Extract the (x, y) coordinate from the center of the cell holding the provided text.  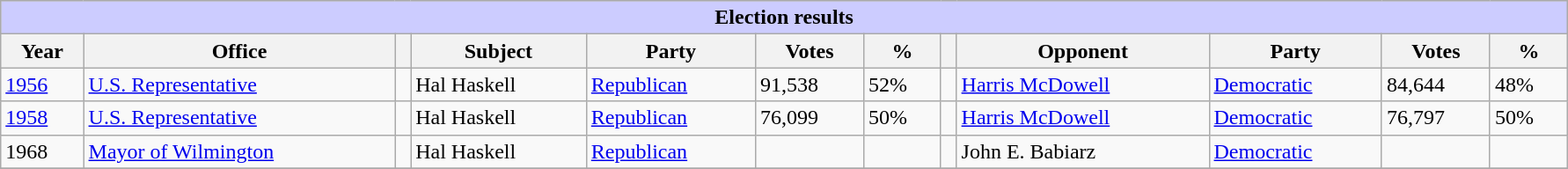
John E. Babiarz (1082, 151)
76,099 (810, 118)
91,538 (810, 84)
76,797 (1436, 118)
Year (42, 51)
84,644 (1436, 84)
Office (239, 51)
1968 (42, 151)
Mayor of Wilmington (239, 151)
Subject (499, 51)
1958 (42, 118)
1956 (42, 84)
Election results (785, 18)
52% (903, 84)
48% (1528, 84)
Opponent (1082, 51)
